For the text-containing cell, return its midpoint in [x, y] coordinate format. 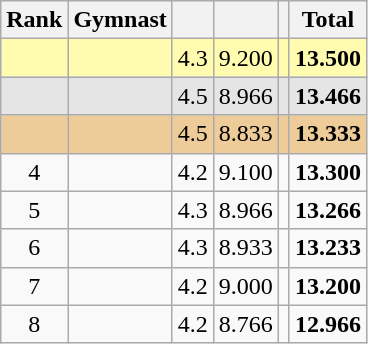
Total [328, 20]
8 [34, 324]
13.466 [328, 96]
7 [34, 286]
13.333 [328, 134]
13.300 [328, 172]
9.100 [246, 172]
8.833 [246, 134]
Rank [34, 20]
9.000 [246, 286]
Gymnast [120, 20]
13.233 [328, 248]
6 [34, 248]
8.933 [246, 248]
13.266 [328, 210]
9.200 [246, 58]
12.966 [328, 324]
13.200 [328, 286]
8.766 [246, 324]
5 [34, 210]
4 [34, 172]
13.500 [328, 58]
